Identify which cell holds the provided text, then report its [X, Y] central coordinate. 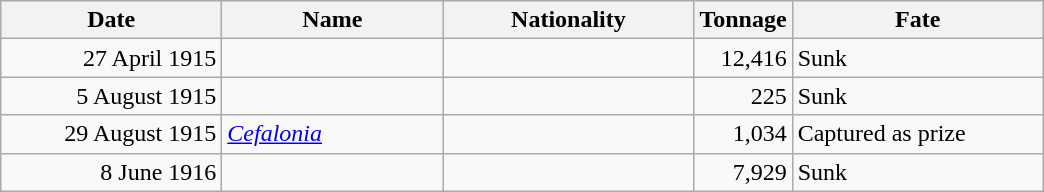
12,416 [743, 58]
Captured as prize [918, 134]
Nationality [568, 20]
8 June 1916 [112, 172]
Cefalonia [332, 134]
7,929 [743, 172]
29 August 1915 [112, 134]
27 April 1915 [112, 58]
225 [743, 96]
1,034 [743, 134]
Name [332, 20]
Fate [918, 20]
5 August 1915 [112, 96]
Tonnage [743, 20]
Date [112, 20]
